Extract the [X, Y] coordinate from the center of the cell holding the provided text.  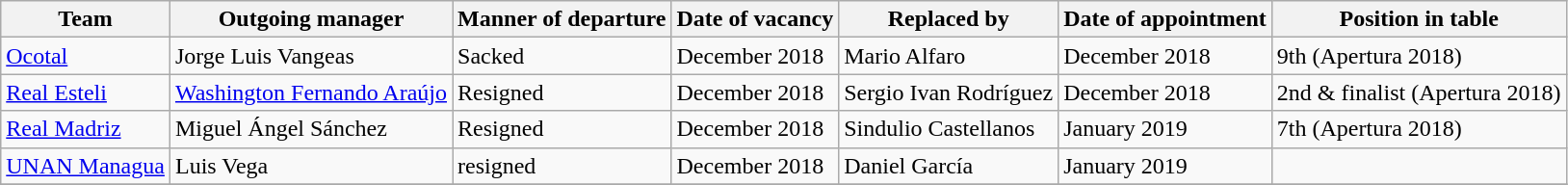
Real Esteli [86, 92]
Sindulio Castellanos [949, 129]
Position in table [1419, 19]
Sacked [562, 56]
Jorge Luis Vangeas [310, 56]
9th (Apertura 2018) [1419, 56]
7th (Apertura 2018) [1419, 129]
Replaced by [949, 19]
Daniel García [949, 166]
Real Madriz [86, 129]
Mario Alfaro [949, 56]
2nd & finalist (Apertura 2018) [1419, 92]
Date of vacancy [755, 19]
resigned [562, 166]
Outgoing manager [310, 19]
Miguel Ángel Sánchez [310, 129]
Manner of departure [562, 19]
Date of appointment [1165, 19]
Team [86, 19]
Ocotal [86, 56]
Sergio Ivan Rodríguez [949, 92]
Washington Fernando Araújo [310, 92]
Luis Vega [310, 166]
UNAN Managua [86, 166]
